Identify which cell holds the provided text, then report its [X, Y] central coordinate. 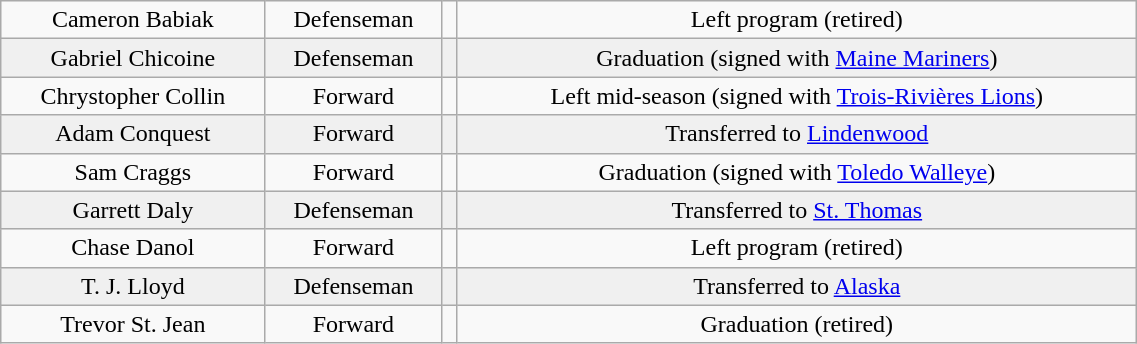
Gabriel Chicoine [133, 58]
Sam Craggs [133, 172]
T. J. Lloyd [133, 286]
Cameron Babiak [133, 20]
Chase Danol [133, 248]
Transferred to Lindenwood [797, 134]
Trevor St. Jean [133, 324]
Graduation (signed with Toledo Walleye) [797, 172]
Graduation (retired) [797, 324]
Transferred to St. Thomas [797, 210]
Garrett Daly [133, 210]
Chrystopher Collin [133, 96]
Transferred to Alaska [797, 286]
Graduation (signed with Maine Mariners) [797, 58]
Left mid-season (signed with Trois-Rivières Lions) [797, 96]
Adam Conquest [133, 134]
